Locate the cell with the specified text and output its (X, Y) center coordinate. 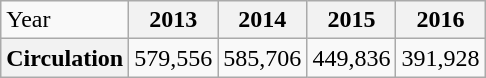
2014 (262, 20)
2015 (352, 20)
2016 (440, 20)
Year (65, 20)
2013 (174, 20)
391,928 (440, 58)
579,556 (174, 58)
Circulation (65, 58)
585,706 (262, 58)
449,836 (352, 58)
